Find where the given text appears and provide that cell's center as [X, Y] coordinate. 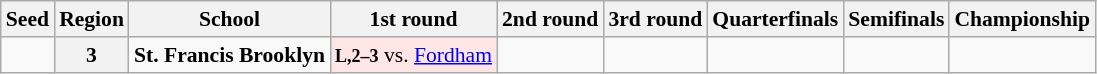
1st round [414, 19]
3 [92, 55]
L,2–3 vs. Fordham [414, 55]
School [230, 19]
Region [92, 19]
Quarterfinals [775, 19]
Championship [1022, 19]
Semifinals [896, 19]
St. Francis Brooklyn [230, 55]
2nd round [550, 19]
Seed [28, 19]
3rd round [655, 19]
